Output the [x, y] coordinate of the center of the cell containing the given text.  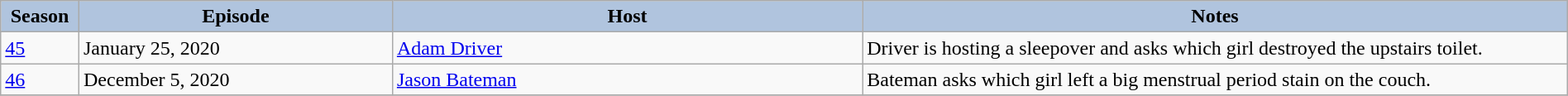
Season [40, 17]
January 25, 2020 [235, 48]
December 5, 2020 [235, 79]
Episode [235, 17]
Driver is hosting a sleepover and asks which girl destroyed the upstairs toilet. [1216, 48]
46 [40, 79]
Notes [1216, 17]
Bateman asks which girl left a big menstrual period stain on the couch. [1216, 79]
45 [40, 48]
Jason Bateman [627, 79]
Adam Driver [627, 48]
Host [627, 17]
